Determine the (X, Y) coordinate at the center of the cell enclosing the given text.  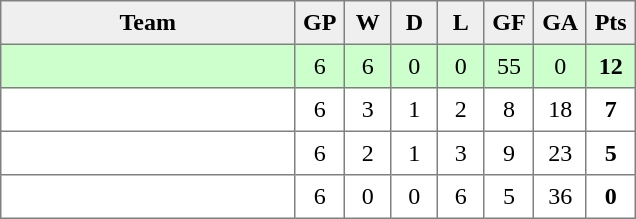
GA (560, 23)
GF (509, 23)
D (414, 23)
GP (320, 23)
23 (560, 153)
12 (610, 66)
8 (509, 110)
Pts (610, 23)
Team (148, 23)
9 (509, 153)
L (461, 23)
55 (509, 66)
36 (560, 197)
W (368, 23)
7 (610, 110)
18 (560, 110)
